Find where the given text appears and provide that cell's center as (x, y) coordinate. 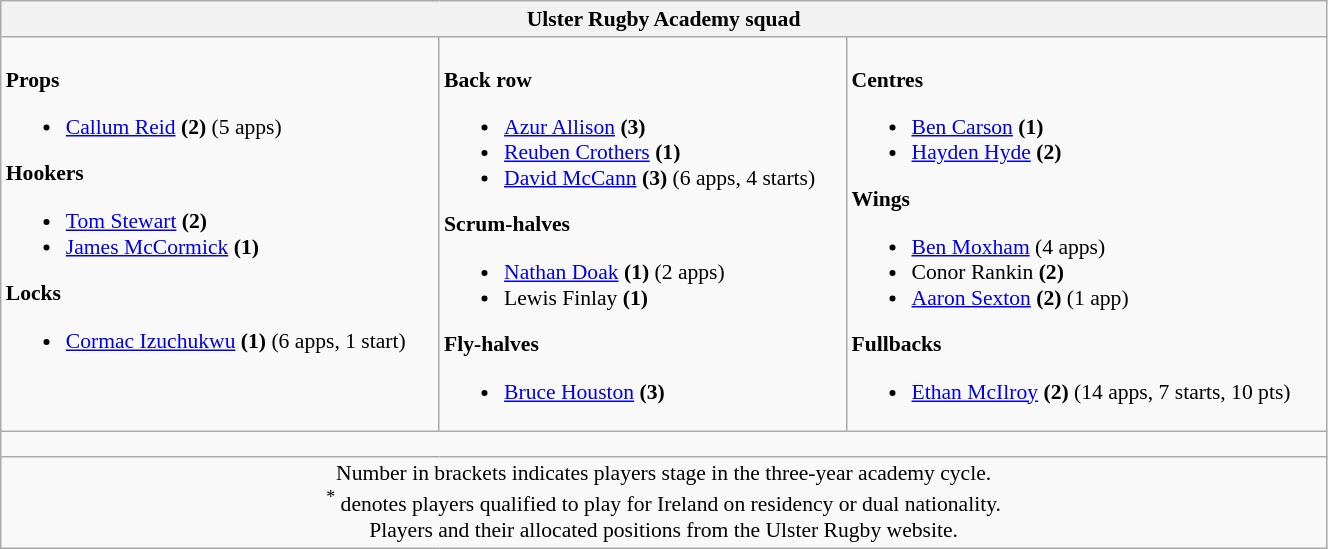
Ulster Rugby Academy squad (664, 19)
Props Callum Reid (2) (5 apps)Hookers Tom Stewart (2) James McCormick (1)Locks Cormac Izuchukwu (1) (6 apps, 1 start) (220, 234)
